Extract the (X, Y) coordinate from the center of the cell holding the provided text.  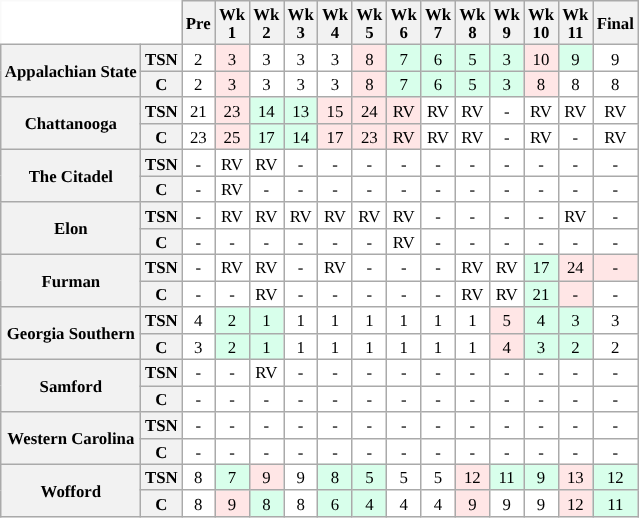
10 (541, 58)
Wofford (71, 490)
Wk10 (541, 23)
25 (232, 137)
Wk3 (301, 23)
Furman (71, 281)
Wk7 (438, 23)
15 (335, 111)
Wk4 (335, 23)
Wk2 (266, 23)
Elon (71, 228)
Wk11 (575, 23)
Western Carolina (71, 438)
Appalachian State (71, 71)
Wk5 (369, 23)
Pre (198, 23)
Wk8 (472, 23)
Wk1 (232, 23)
Georgia Southern (71, 333)
Wk9 (507, 23)
Wk6 (404, 23)
Final (616, 23)
The Citadel (71, 176)
Samford (71, 386)
Chattanooga (71, 124)
